Return the (x, y) coordinate for the center point of the cell that contains the specified text.  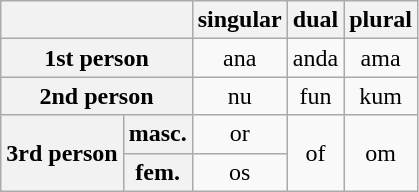
ama (381, 58)
os (240, 172)
plural (381, 20)
2nd person (96, 96)
masc. (158, 134)
3rd person (62, 153)
nu (240, 96)
of (315, 153)
1st person (96, 58)
om (381, 153)
fun (315, 96)
singular (240, 20)
or (240, 134)
anda (315, 58)
ana (240, 58)
fem. (158, 172)
kum (381, 96)
dual (315, 20)
